Output the [X, Y] coordinate of the center of the cell containing the given text.  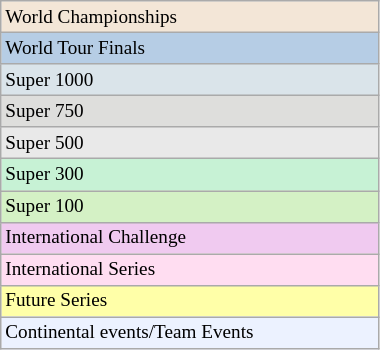
International Challenge [190, 238]
Super 1000 [190, 80]
World Championships [190, 17]
Super 100 [190, 206]
World Tour Finals [190, 48]
Continental events/Team Events [190, 333]
Super 500 [190, 143]
Super 750 [190, 111]
Future Series [190, 301]
Super 300 [190, 175]
International Series [190, 270]
